Extract the (x, y) coordinate from the center of the cell holding the provided text.  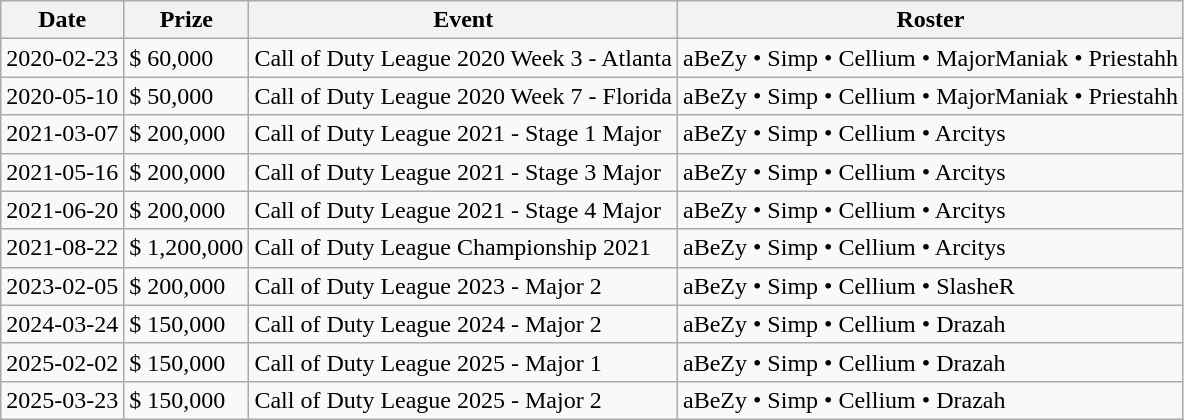
$ 50,000 (186, 96)
Roster (930, 20)
Date (62, 20)
Call of Duty League 2025 - Major 1 (464, 362)
Call of Duty League 2025 - Major 2 (464, 400)
2020-05-10 (62, 96)
Call of Duty League 2023 - Major 2 (464, 286)
$ 60,000 (186, 58)
2021-03-07 (62, 134)
2023-02-05 (62, 286)
Call of Duty League Championship 2021 (464, 248)
$ 1,200,000 (186, 248)
Event (464, 20)
2021-05-16 (62, 172)
Call of Duty League 2021 - Stage 3 Major (464, 172)
Call of Duty League 2021 - Stage 4 Major (464, 210)
Call of Duty League 2020 Week 7 - Florida (464, 96)
2025-03-23 (62, 400)
Call of Duty League 2020 Week 3 - Atlanta (464, 58)
Call of Duty League 2021 - Stage 1 Major (464, 134)
2025-02-02 (62, 362)
2021-08-22 (62, 248)
2020-02-23 (62, 58)
2024-03-24 (62, 324)
aBeZy • Simp • Cellium • SlasheR (930, 286)
Prize (186, 20)
Call of Duty League 2024 - Major 2 (464, 324)
2021-06-20 (62, 210)
